Return [X, Y] of the center of cell containing provided text 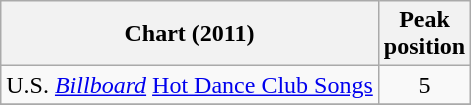
Peakposition [424, 34]
U.S. Billboard Hot Dance Club Songs [190, 85]
5 [424, 85]
Chart (2011) [190, 34]
